For the text-containing cell, return its midpoint in [x, y] coordinate format. 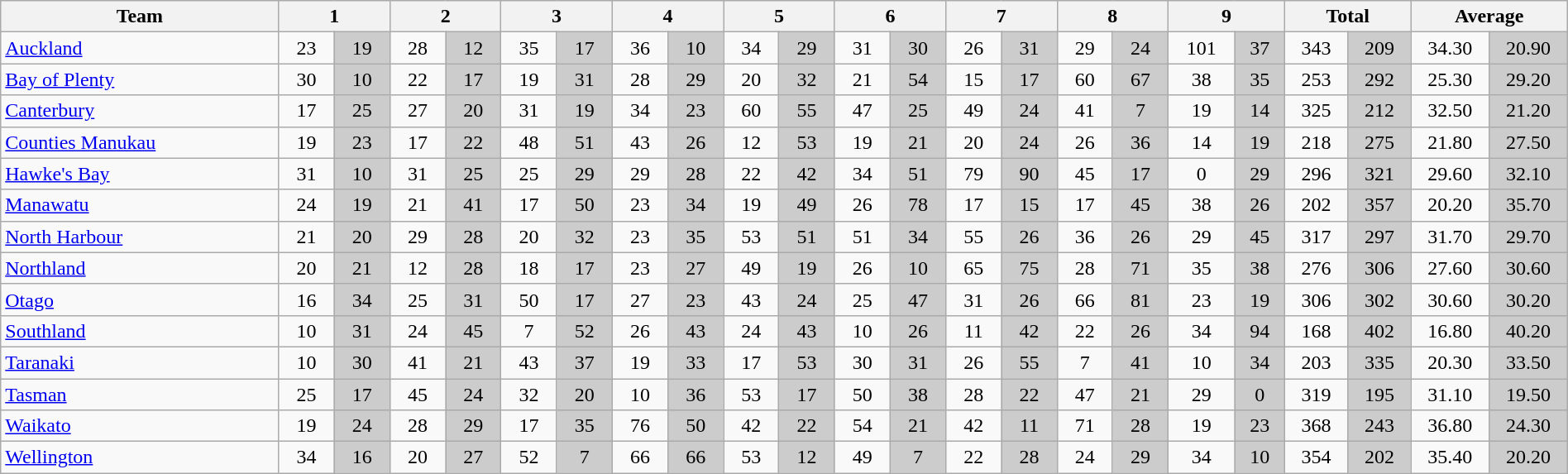
48 [529, 142]
101 [1201, 48]
81 [1140, 299]
6 [890, 17]
Total [1348, 17]
168 [1316, 331]
357 [1379, 205]
Northland [140, 268]
34.30 [1450, 48]
67 [1140, 79]
276 [1316, 268]
33.50 [1528, 362]
292 [1379, 79]
Canterbury [140, 111]
Manawatu [140, 205]
8 [1112, 17]
20.90 [1528, 48]
32.50 [1450, 111]
94 [1260, 331]
31.70 [1450, 237]
Hawke's Bay [140, 174]
31.10 [1450, 395]
302 [1379, 299]
3 [557, 17]
212 [1379, 111]
79 [974, 174]
321 [1379, 174]
32.10 [1528, 174]
203 [1316, 362]
Otago [140, 299]
29.20 [1528, 79]
29.60 [1450, 174]
4 [667, 17]
24.30 [1528, 426]
76 [640, 426]
21.20 [1528, 111]
75 [1029, 268]
354 [1316, 457]
30.20 [1528, 299]
243 [1379, 426]
296 [1316, 174]
195 [1379, 395]
Taranaki [140, 362]
218 [1316, 142]
Bay of Plenty [140, 79]
Auckland [140, 48]
North Harbour [140, 237]
335 [1379, 362]
35.40 [1450, 457]
317 [1316, 237]
90 [1029, 174]
2 [445, 17]
Team [140, 17]
319 [1316, 395]
35.70 [1528, 205]
Counties Manukau [140, 142]
325 [1316, 111]
Average [1489, 17]
343 [1316, 48]
Wellington [140, 457]
5 [779, 17]
Waikato [140, 426]
275 [1379, 142]
33 [696, 362]
Tasman [140, 395]
27.50 [1528, 142]
Southland [140, 331]
65 [974, 268]
253 [1316, 79]
16.80 [1450, 331]
25.30 [1450, 79]
297 [1379, 237]
209 [1379, 48]
78 [918, 205]
36.80 [1450, 426]
29.70 [1528, 237]
27.60 [1450, 268]
18 [529, 268]
9 [1226, 17]
368 [1316, 426]
1 [334, 17]
20.30 [1450, 362]
21.80 [1450, 142]
402 [1379, 331]
19.50 [1528, 395]
40.20 [1528, 331]
